Return (x, y) of the center of cell containing provided text 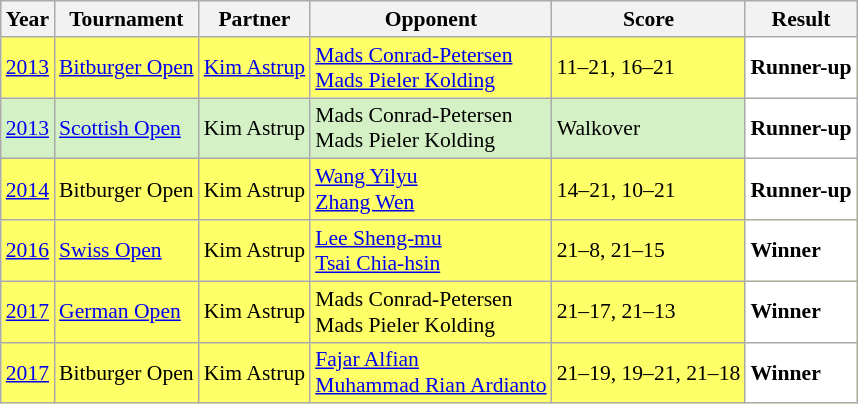
2016 (28, 250)
11–21, 16–21 (649, 68)
Tournament (126, 19)
Opponent (431, 19)
Result (800, 19)
2014 (28, 190)
21–17, 21–13 (649, 312)
Swiss Open (126, 250)
Year (28, 19)
21–19, 19–21, 21–18 (649, 372)
Scottish Open (126, 128)
German Open (126, 312)
Partner (254, 19)
Lee Sheng-mu Tsai Chia-hsin (431, 250)
14–21, 10–21 (649, 190)
Walkover (649, 128)
Fajar Alfian Muhammad Rian Ardianto (431, 372)
21–8, 21–15 (649, 250)
Wang Yilyu Zhang Wen (431, 190)
Score (649, 19)
